Capture the cell that displays the provided text and extract its (x, y) central coordinate. 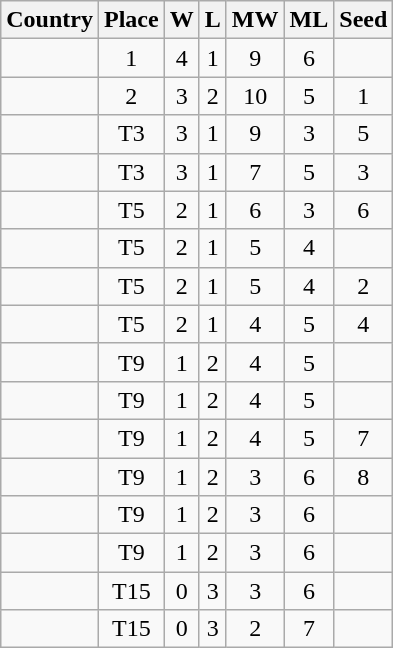
Place (131, 20)
Seed (364, 20)
W (182, 20)
8 (364, 477)
ML (309, 20)
L (212, 20)
Country (50, 20)
10 (255, 96)
MW (255, 20)
